Output the [x, y] coordinate of the center of the cell containing the given text.  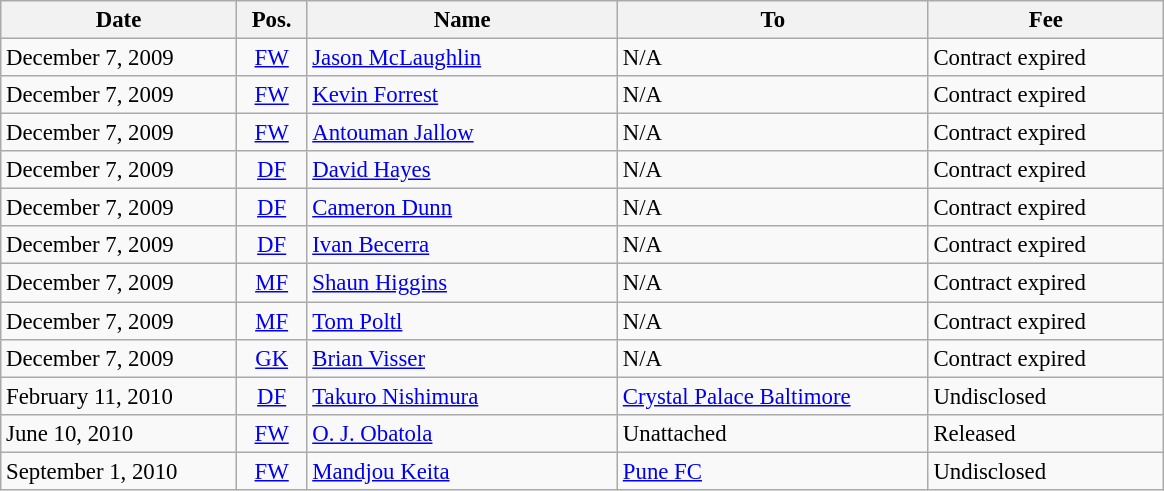
O. J. Obatola [462, 433]
Released [1046, 433]
GK [272, 358]
Kevin Forrest [462, 95]
Tom Poltl [462, 321]
Unattached [774, 433]
Name [462, 20]
Mandjou Keita [462, 471]
Jason McLaughlin [462, 58]
Pune FC [774, 471]
Takuro Nishimura [462, 396]
Antouman Jallow [462, 133]
David Hayes [462, 170]
Crystal Palace Baltimore [774, 396]
Cameron Dunn [462, 208]
Ivan Becerra [462, 245]
Fee [1046, 20]
September 1, 2010 [119, 471]
Shaun Higgins [462, 283]
Pos. [272, 20]
To [774, 20]
June 10, 2010 [119, 433]
Date [119, 20]
February 11, 2010 [119, 396]
Brian Visser [462, 358]
